Provide the [X, Y] coordinate of the cell's center where the given text is located.  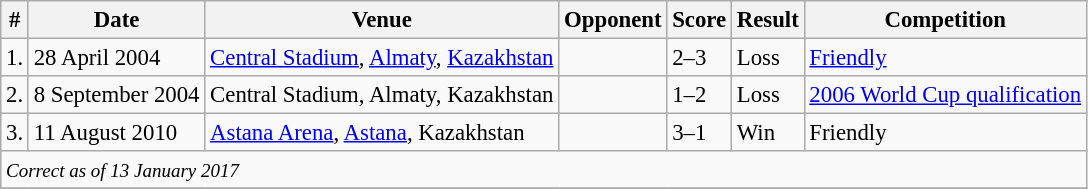
3–1 [700, 133]
3. [15, 133]
8 September 2004 [116, 95]
2. [15, 95]
Score [700, 20]
28 April 2004 [116, 58]
Opponent [613, 20]
2–3 [700, 58]
Win [768, 133]
Date [116, 20]
11 August 2010 [116, 133]
1. [15, 58]
Competition [945, 20]
# [15, 20]
Correct as of 13 January 2017 [544, 170]
Astana Arena, Astana, Kazakhstan [382, 133]
Result [768, 20]
Venue [382, 20]
1–2 [700, 95]
2006 World Cup qualification [945, 95]
